Output the (x, y) coordinate of the center of the cell containing the given text.  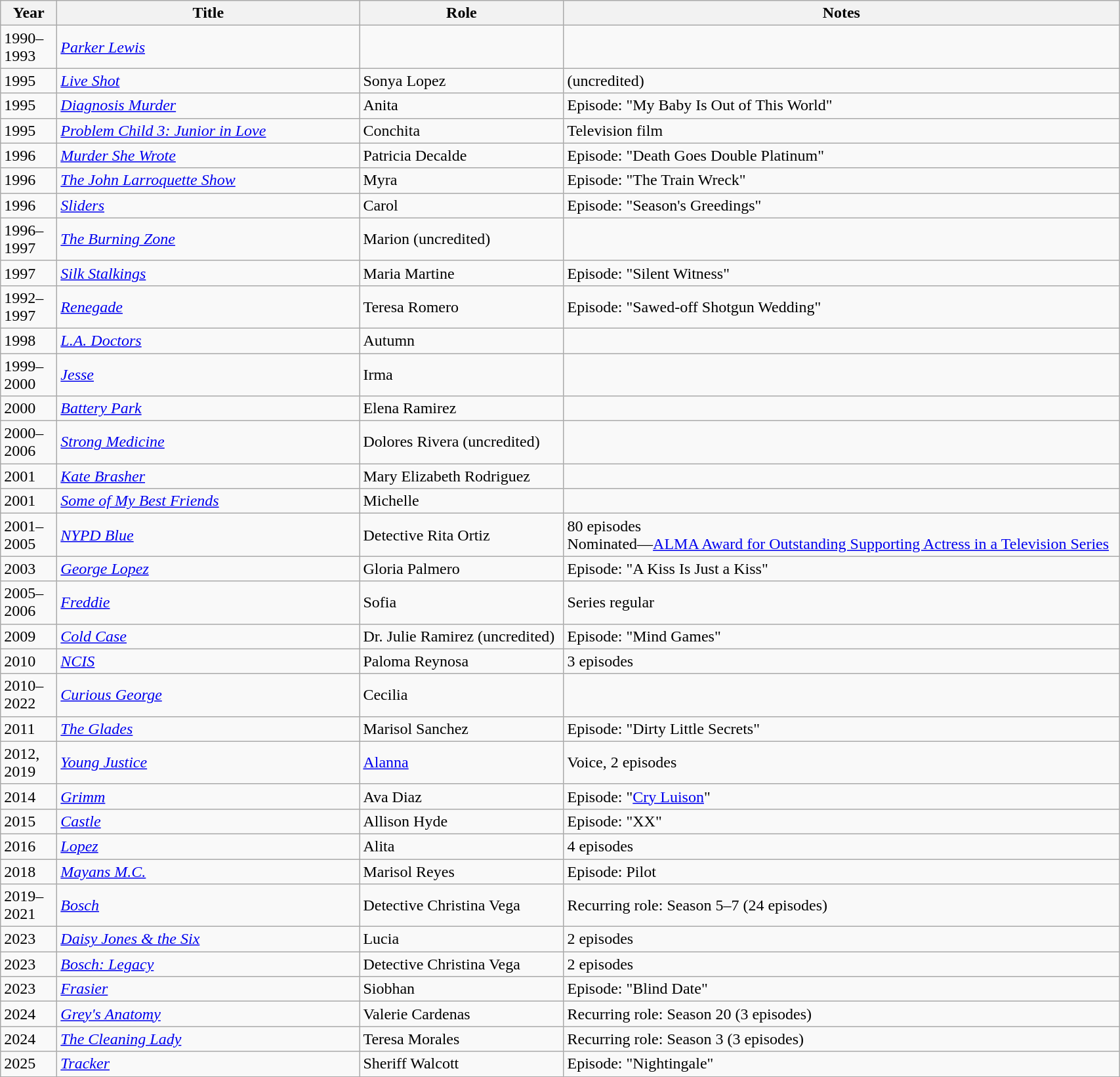
Dolores Rivera (uncredited) (462, 442)
Bosch: Legacy (209, 964)
The Cleaning Lady (209, 1039)
Valerie Cardenas (462, 1014)
Silk Stalkings (209, 273)
Teresa Morales (462, 1039)
Recurring role: Season 3 (3 episodes) (841, 1039)
Episode: "XX" (841, 821)
Cold Case (209, 636)
NYPD Blue (209, 535)
Problem Child 3: Junior in Love (209, 131)
Episode: Pilot (841, 872)
2015 (29, 821)
Grimm (209, 796)
The John Larroquette Show (209, 180)
Carol (462, 205)
Young Justice (209, 762)
1998 (29, 340)
Sonya Lopez (462, 81)
1990–1993 (29, 47)
George Lopez (209, 569)
2000 (29, 409)
Series regular (841, 602)
The Glades (209, 729)
Strong Medicine (209, 442)
Parker Lewis (209, 47)
L.A. Doctors (209, 340)
1999–2000 (29, 374)
Sofia (462, 602)
Title (209, 13)
Jesse (209, 374)
Mayans M.C. (209, 872)
Freddie (209, 602)
Allison Hyde (462, 821)
Myra (462, 180)
Gloria Palmero (462, 569)
2000–2006 (29, 442)
Maria Martine (462, 273)
Paloma Reynosa (462, 661)
2011 (29, 729)
Siobhan (462, 989)
2001–2005 (29, 535)
Bosch (209, 905)
1996–1997 (29, 239)
2010–2022 (29, 695)
Michelle (462, 501)
Mary Elizabeth Rodriguez (462, 476)
Episode: "Sawed-off Shotgun Wedding" (841, 307)
(uncredited) (841, 81)
80 episodesNominated—ALMA Award for Outstanding Supporting Actress in a Television Series (841, 535)
Sheriff Walcott (462, 1064)
Renegade (209, 307)
Episode: "Blind Date" (841, 989)
Episode: "A Kiss Is Just a Kiss" (841, 569)
Recurring role: Season 20 (3 episodes) (841, 1014)
Live Shot (209, 81)
Sliders (209, 205)
Daisy Jones & the Six (209, 939)
Castle (209, 821)
Dr. Julie Ramirez (uncredited) (462, 636)
Kate Brasher (209, 476)
2018 (29, 872)
2010 (29, 661)
Battery Park (209, 409)
4 episodes (841, 846)
Episode: "Nightingale" (841, 1064)
Marisol Reyes (462, 872)
2003 (29, 569)
Voice, 2 episodes (841, 762)
Episode: "Dirty Little Secrets" (841, 729)
Episode: "Death Goes Double Platinum" (841, 155)
Television film (841, 131)
Murder She Wrote (209, 155)
Marisol Sanchez (462, 729)
The Burning Zone (209, 239)
Conchita (462, 131)
NCIS (209, 661)
2009 (29, 636)
Notes (841, 13)
Irma (462, 374)
2014 (29, 796)
1997 (29, 273)
Curious George (209, 695)
2016 (29, 846)
Episode: "Season's Greedings" (841, 205)
Tracker (209, 1064)
Alita (462, 846)
2025 (29, 1064)
Episode: "My Baby Is Out of This World" (841, 106)
2012, 2019 (29, 762)
Elena Ramirez (462, 409)
Marion (uncredited) (462, 239)
Year (29, 13)
Patricia Decalde (462, 155)
2005–2006 (29, 602)
Episode: "The Train Wreck" (841, 180)
Lopez (209, 846)
1992–1997 (29, 307)
Cecilia (462, 695)
3 episodes (841, 661)
Episode: "Silent Witness" (841, 273)
2019–2021 (29, 905)
Recurring role: Season 5–7 (24 episodes) (841, 905)
Frasier (209, 989)
Diagnosis Murder (209, 106)
Teresa Romero (462, 307)
Detective Rita Ortiz (462, 535)
Episode: "Mind Games" (841, 636)
Episode: "Cry Luison" (841, 796)
Some of My Best Friends (209, 501)
Autumn (462, 340)
Alanna (462, 762)
Grey's Anatomy (209, 1014)
Role (462, 13)
Ava Diaz (462, 796)
Anita (462, 106)
Lucia (462, 939)
